Pinpoint the cell where the given text exists, returning its (x, y) midpoint coordinate. 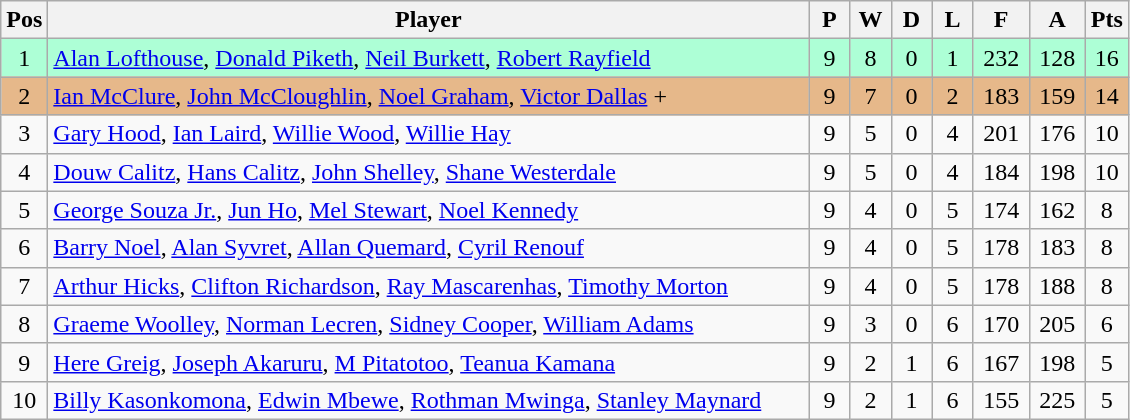
Barry Noel, Alan Syvret, Allan Quemard, Cyril Renouf (428, 248)
F (1001, 20)
188 (1057, 286)
155 (1001, 400)
Arthur Hicks, Clifton Richardson, Ray Mascarenhas, Timothy Morton (428, 286)
170 (1001, 324)
L (952, 20)
159 (1057, 96)
174 (1001, 210)
A (1057, 20)
Billy Kasonkomona, Edwin Mbewe, Rothman Mwinga, Stanley Maynard (428, 400)
167 (1001, 362)
W (870, 20)
16 (1106, 58)
Pos (24, 20)
Ian McClure, John McCloughlin, Noel Graham, Victor Dallas + (428, 96)
176 (1057, 134)
232 (1001, 58)
Here Greig, Joseph Akaruru, M Pitatotoo, Teanua Kamana (428, 362)
14 (1106, 96)
225 (1057, 400)
162 (1057, 210)
George Souza Jr., Jun Ho, Mel Stewart, Noel Kennedy (428, 210)
Graeme Woolley, Norman Lecren, Sidney Cooper, William Adams (428, 324)
P (830, 20)
Pts (1106, 20)
205 (1057, 324)
184 (1001, 172)
128 (1057, 58)
Alan Lofthouse, Donald Piketh, Neil Burkett, Robert Rayfield (428, 58)
Player (428, 20)
Douw Calitz, Hans Calitz, John Shelley, Shane Westerdale (428, 172)
201 (1001, 134)
Gary Hood, Ian Laird, Willie Wood, Willie Hay (428, 134)
D (912, 20)
